For the text-containing cell, return its midpoint in (X, Y) coordinate format. 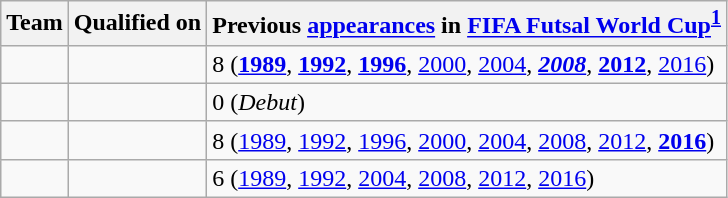
0 (Debut) (467, 102)
Previous appearances in FIFA Futsal World Cup1 (467, 24)
6 (1989, 1992, 2004, 2008, 2012, 2016) (467, 178)
Qualified on (137, 24)
Team (35, 24)
